From the cell containing the given text, extract its center point as [x, y] coordinate. 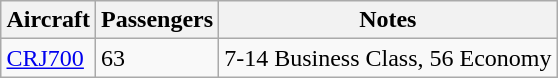
Passengers [158, 20]
63 [158, 58]
Aircraft [48, 20]
Notes [388, 20]
CRJ700 [48, 58]
7-14 Business Class, 56 Economy [388, 58]
